Capture the cell that displays the provided text and extract its [X, Y] central coordinate. 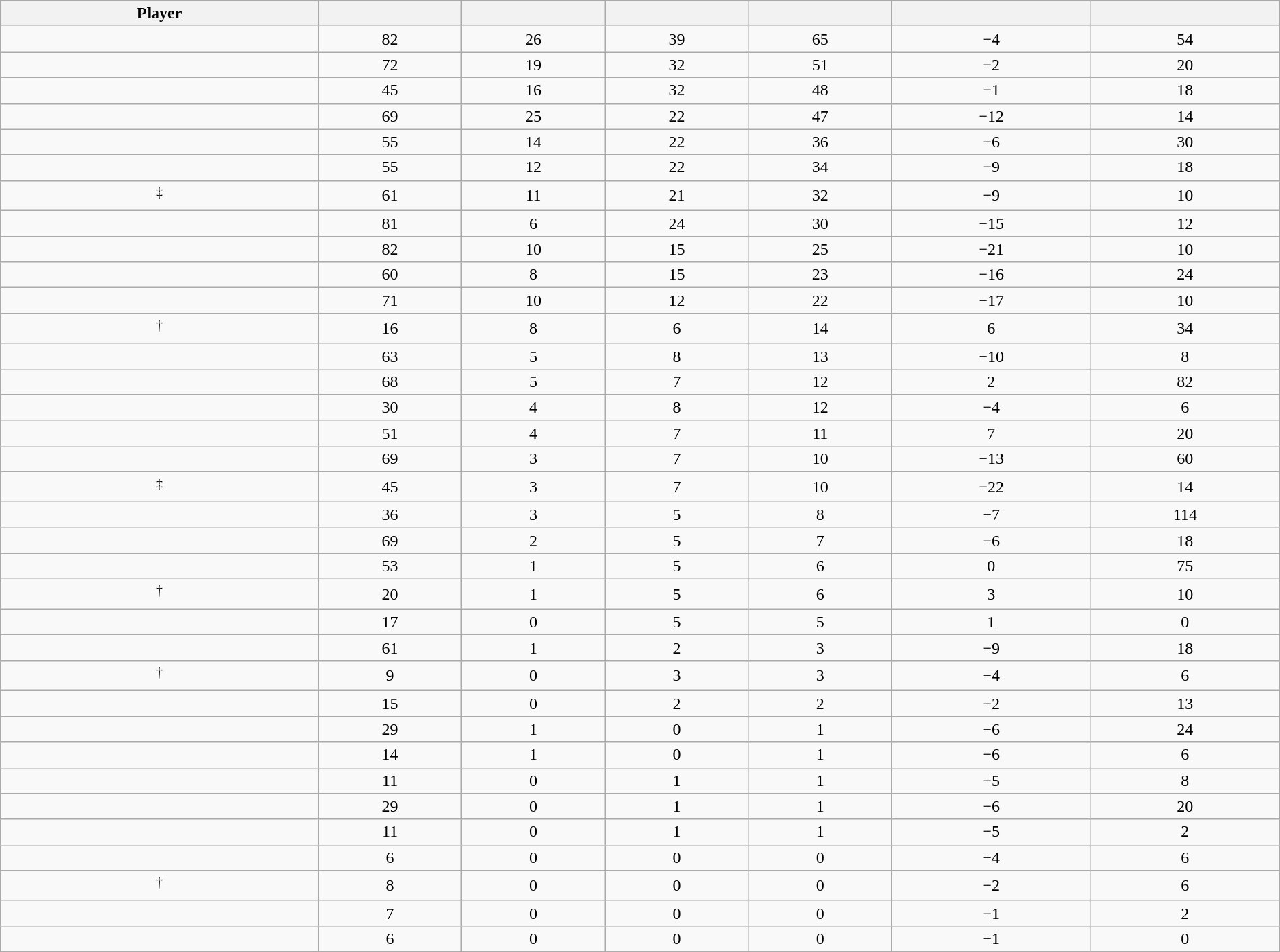
−10 [991, 356]
−16 [991, 275]
75 [1185, 566]
19 [533, 65]
−17 [991, 300]
65 [820, 39]
−21 [991, 249]
72 [390, 65]
71 [390, 300]
47 [820, 116]
Player [159, 14]
9 [390, 675]
−15 [991, 223]
26 [533, 39]
−7 [991, 514]
81 [390, 223]
53 [390, 566]
−12 [991, 116]
54 [1185, 39]
23 [820, 275]
63 [390, 356]
48 [820, 90]
39 [676, 39]
21 [676, 196]
17 [390, 622]
68 [390, 382]
−22 [991, 487]
−13 [991, 459]
114 [1185, 514]
